Determine the [x, y] coordinate at the center of the cell enclosing the given text.  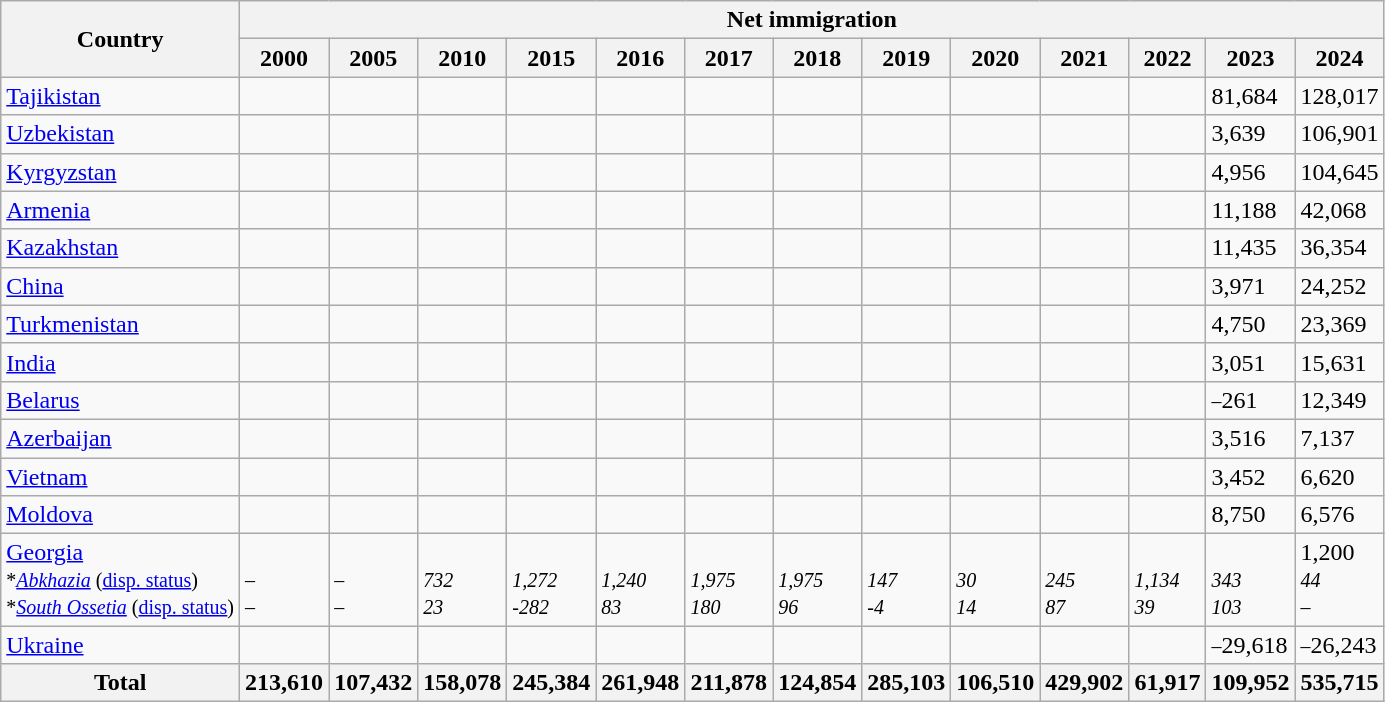
4,956 [1250, 172]
–261 [1250, 400]
73223 [462, 580]
24587 [1084, 580]
11,435 [1250, 248]
124,854 [818, 683]
343103 [1250, 580]
2015 [552, 58]
6,576 [1340, 515]
2018 [818, 58]
128,017 [1340, 96]
211,878 [729, 683]
2016 [640, 58]
6,620 [1340, 477]
Kyrgyzstan [120, 172]
1,975180 [729, 580]
Moldova [120, 515]
4,750 [1250, 324]
107,432 [374, 683]
8,750 [1250, 515]
3,639 [1250, 134]
Vietnam [120, 477]
11,188 [1250, 210]
1,13439 [1168, 580]
Country [120, 39]
23,369 [1340, 324]
36,354 [1340, 248]
2019 [906, 58]
Azerbaijan [120, 438]
Belarus [120, 400]
15,631 [1340, 362]
106,510 [996, 683]
285,103 [906, 683]
535,715 [1340, 683]
Georgia*Abkhazia (disp. status)*South Ossetia (disp. status) [120, 580]
Tajikistan [120, 96]
3,452 [1250, 477]
–29,618 [1250, 645]
81,684 [1250, 96]
106,901 [1340, 134]
China [120, 286]
2005 [374, 58]
1,272-282 [552, 580]
2017 [729, 58]
42,068 [1340, 210]
2010 [462, 58]
104,645 [1340, 172]
Turkmenistan [120, 324]
3,971 [1250, 286]
Uzbekistan [120, 134]
158,078 [462, 683]
–26,243 [1340, 645]
109,952 [1250, 683]
2024 [1340, 58]
2021 [1084, 58]
261,948 [640, 683]
24,252 [1340, 286]
India [120, 362]
Net immigration [812, 20]
147-4 [906, 580]
3014 [996, 580]
Armenia [120, 210]
2023 [1250, 58]
61,917 [1168, 683]
2022 [1168, 58]
1,24083 [640, 580]
3,051 [1250, 362]
2020 [996, 58]
Total [120, 683]
1,20044– [1340, 580]
Kazakhstan [120, 248]
1,97596 [818, 580]
213,610 [284, 683]
Ukraine [120, 645]
245,384 [552, 683]
7,137 [1340, 438]
2000 [284, 58]
429,902 [1084, 683]
3,516 [1250, 438]
12,349 [1340, 400]
